Provide the (x, y) coordinate of the cell's center where the given text is located.  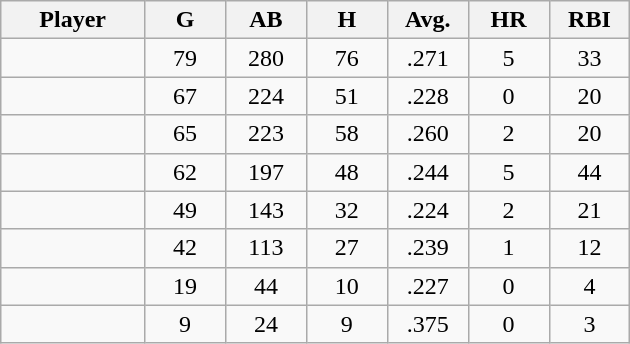
76 (346, 58)
65 (186, 134)
Avg. (428, 20)
27 (346, 248)
3 (590, 324)
280 (266, 58)
67 (186, 96)
51 (346, 96)
143 (266, 210)
4 (590, 286)
RBI (590, 20)
49 (186, 210)
33 (590, 58)
79 (186, 58)
.244 (428, 172)
10 (346, 286)
12 (590, 248)
24 (266, 324)
113 (266, 248)
223 (266, 134)
62 (186, 172)
.227 (428, 286)
Player (73, 20)
.375 (428, 324)
197 (266, 172)
G (186, 20)
HR (508, 20)
42 (186, 248)
.228 (428, 96)
21 (590, 210)
AB (266, 20)
.224 (428, 210)
.239 (428, 248)
58 (346, 134)
32 (346, 210)
.260 (428, 134)
19 (186, 286)
224 (266, 96)
1 (508, 248)
H (346, 20)
48 (346, 172)
.271 (428, 58)
